Locate the cell with the specified text and output its (x, y) center coordinate. 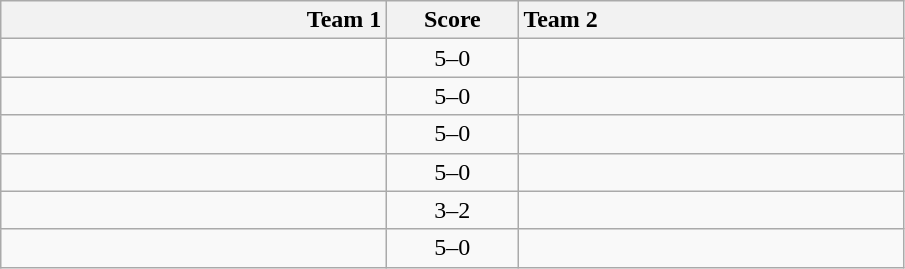
Score (452, 20)
3–2 (452, 210)
Team 1 (194, 20)
Team 2 (711, 20)
